For the text-containing cell, return its midpoint in (X, Y) coordinate format. 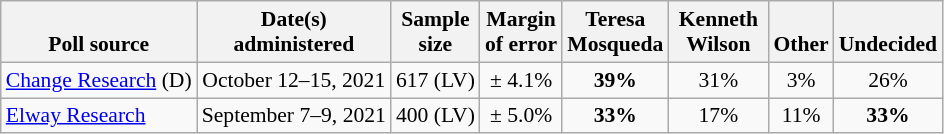
39% (615, 80)
17% (718, 116)
Poll source (99, 32)
Date(s)administered (294, 32)
Change Research (D) (99, 80)
Elway Research (99, 116)
TeresaMosqueda (615, 32)
Undecided (888, 32)
11% (800, 116)
26% (888, 80)
31% (718, 80)
400 (LV) (436, 116)
September 7–9, 2021 (294, 116)
Other (800, 32)
± 4.1% (521, 80)
± 5.0% (521, 116)
Marginof error (521, 32)
3% (800, 80)
KennethWilson (718, 32)
Samplesize (436, 32)
617 (LV) (436, 80)
October 12–15, 2021 (294, 80)
